Detect which cell encompasses the target text, then output its [X, Y] center coordinate. 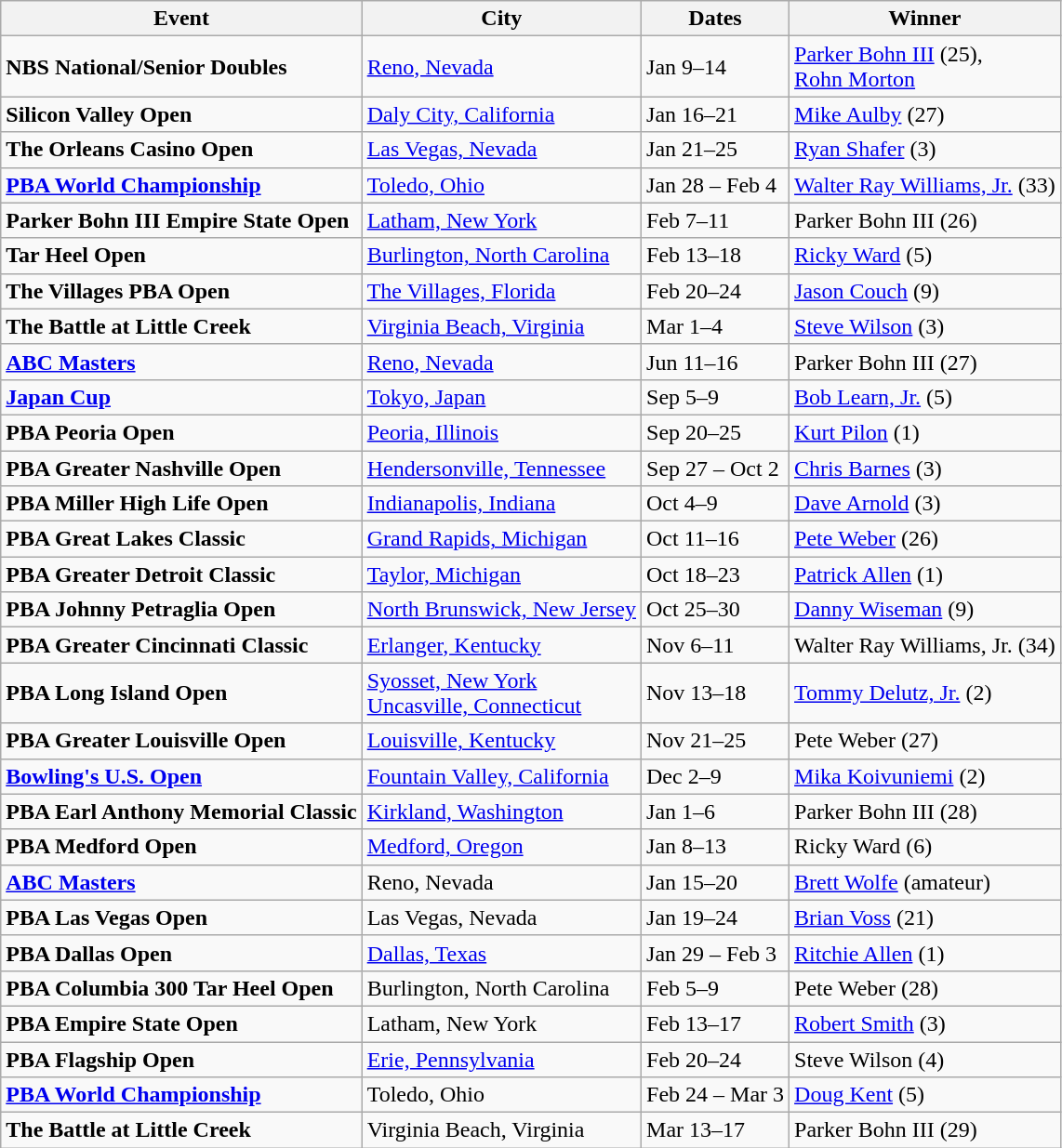
Robert Smith (3) [925, 1023]
Hendersonville, Tennessee [501, 468]
PBA Empire State Open [181, 1023]
Syosset, New YorkUncasville, Connecticut [501, 693]
NBS National/Senior Doubles [181, 67]
Oct 25–30 [716, 610]
Jan 21–25 [716, 150]
PBA Miller High Life Open [181, 504]
North Brunswick, New Jersey [501, 610]
Feb 5–9 [716, 988]
Walter Ray Williams, Jr. (34) [925, 645]
Taylor, Michigan [501, 574]
Jan 28 – Feb 4 [716, 185]
Oct 18–23 [716, 574]
Jan 29 – Feb 3 [716, 953]
Walter Ray Williams, Jr. (33) [925, 185]
Mar 1–4 [716, 326]
Erie, Pennsylvania [501, 1059]
Oct 4–9 [716, 504]
Dave Arnold (3) [925, 504]
Event [181, 19]
Jan 15–20 [716, 882]
PBA Greater Cincinnati Classic [181, 645]
Feb 13–17 [716, 1023]
Bob Learn, Jr. (5) [925, 397]
Parker Bohn III (29) [925, 1130]
Jun 11–16 [716, 362]
PBA Dallas Open [181, 953]
Bowling's U.S. Open [181, 776]
Peoria, Illinois [501, 432]
Ryan Shafer (3) [925, 150]
Jan 1–6 [716, 812]
PBA Flagship Open [181, 1059]
PBA Greater Detroit Classic [181, 574]
City [501, 19]
Mike Aulby (27) [925, 114]
Jan 16–21 [716, 114]
Winner [925, 19]
Feb 13–18 [716, 256]
Fountain Valley, California [501, 776]
Grand Rapids, Michigan [501, 539]
Brian Voss (21) [925, 917]
Doug Kent (5) [925, 1095]
Danny Wiseman (9) [925, 610]
Kurt Pilon (1) [925, 432]
Ricky Ward (5) [925, 256]
Parker Bohn III (26) [925, 220]
Kirkland, Washington [501, 812]
Jan 9–14 [716, 67]
Dates [716, 19]
Parker Bohn III Empire State Open [181, 220]
Pete Weber (28) [925, 988]
Tar Heel Open [181, 256]
Dallas, Texas [501, 953]
Tokyo, Japan [501, 397]
Mika Koivuniemi (2) [925, 776]
Chris Barnes (3) [925, 468]
The Villages PBA Open [181, 291]
Ritchie Allen (1) [925, 953]
Louisville, Kentucky [501, 741]
PBA Las Vegas Open [181, 917]
PBA Long Island Open [181, 693]
Steve Wilson (3) [925, 326]
Daly City, California [501, 114]
Tommy Delutz, Jr. (2) [925, 693]
Medford, Oregon [501, 847]
Parker Bohn III (28) [925, 812]
Pete Weber (26) [925, 539]
PBA Earl Anthony Memorial Classic [181, 812]
Sep 20–25 [716, 432]
Patrick Allen (1) [925, 574]
Jan 19–24 [716, 917]
Dec 2–9 [716, 776]
Mar 13–17 [716, 1130]
Steve Wilson (4) [925, 1059]
Indianapolis, Indiana [501, 504]
PBA Medford Open [181, 847]
Brett Wolfe (amateur) [925, 882]
Erlanger, Kentucky [501, 645]
PBA Great Lakes Classic [181, 539]
Parker Bohn III (25),Rohn Morton [925, 67]
Oct 11–16 [716, 539]
Feb 24 – Mar 3 [716, 1095]
Parker Bohn III (27) [925, 362]
Sep 27 – Oct 2 [716, 468]
Japan Cup [181, 397]
Nov 6–11 [716, 645]
PBA Columbia 300 Tar Heel Open [181, 988]
Feb 7–11 [716, 220]
PBA Peoria Open [181, 432]
Nov 21–25 [716, 741]
The Villages, Florida [501, 291]
Nov 13–18 [716, 693]
PBA Greater Nashville Open [181, 468]
Ricky Ward (6) [925, 847]
PBA Johnny Petraglia Open [181, 610]
PBA Greater Louisville Open [181, 741]
Silicon Valley Open [181, 114]
Jason Couch (9) [925, 291]
Pete Weber (27) [925, 741]
Sep 5–9 [716, 397]
The Orleans Casino Open [181, 150]
Jan 8–13 [716, 847]
